Scan for the cell matching the given text and deliver its [X, Y] coordinate at center. 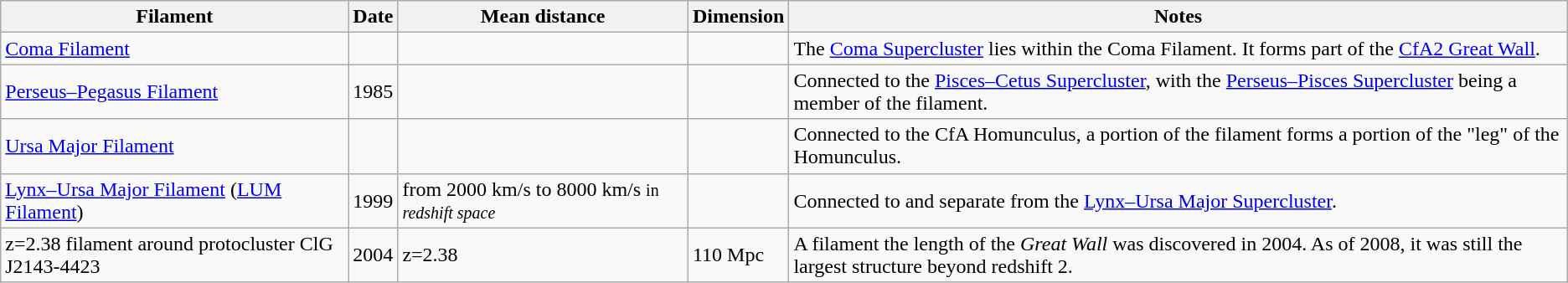
2004 [374, 255]
Date [374, 17]
Dimension [738, 17]
1985 [374, 92]
Connected to the Pisces–Cetus Supercluster, with the Perseus–Pisces Supercluster being a member of the filament. [1178, 92]
Lynx–Ursa Major Filament (LUM Filament) [174, 201]
Filament [174, 17]
from 2000 km/s to 8000 km/s in redshift space [543, 201]
Ursa Major Filament [174, 146]
1999 [374, 201]
Connected to the CfA Homunculus, a portion of the filament forms a portion of the "leg" of the Homunculus. [1178, 146]
Mean distance [543, 17]
Connected to and separate from the Lynx–Ursa Major Supercluster. [1178, 201]
A filament the length of the Great Wall was discovered in 2004. As of 2008, it was still the largest structure beyond redshift 2. [1178, 255]
Notes [1178, 17]
The Coma Supercluster lies within the Coma Filament. It forms part of the CfA2 Great Wall. [1178, 49]
Coma Filament [174, 49]
Perseus–Pegasus Filament [174, 92]
z=2.38 filament around protocluster ClG J2143-4423 [174, 255]
z=2.38 [543, 255]
110 Mpc [738, 255]
